Search for the cell housing the specified text and yield its [x, y] center coordinate. 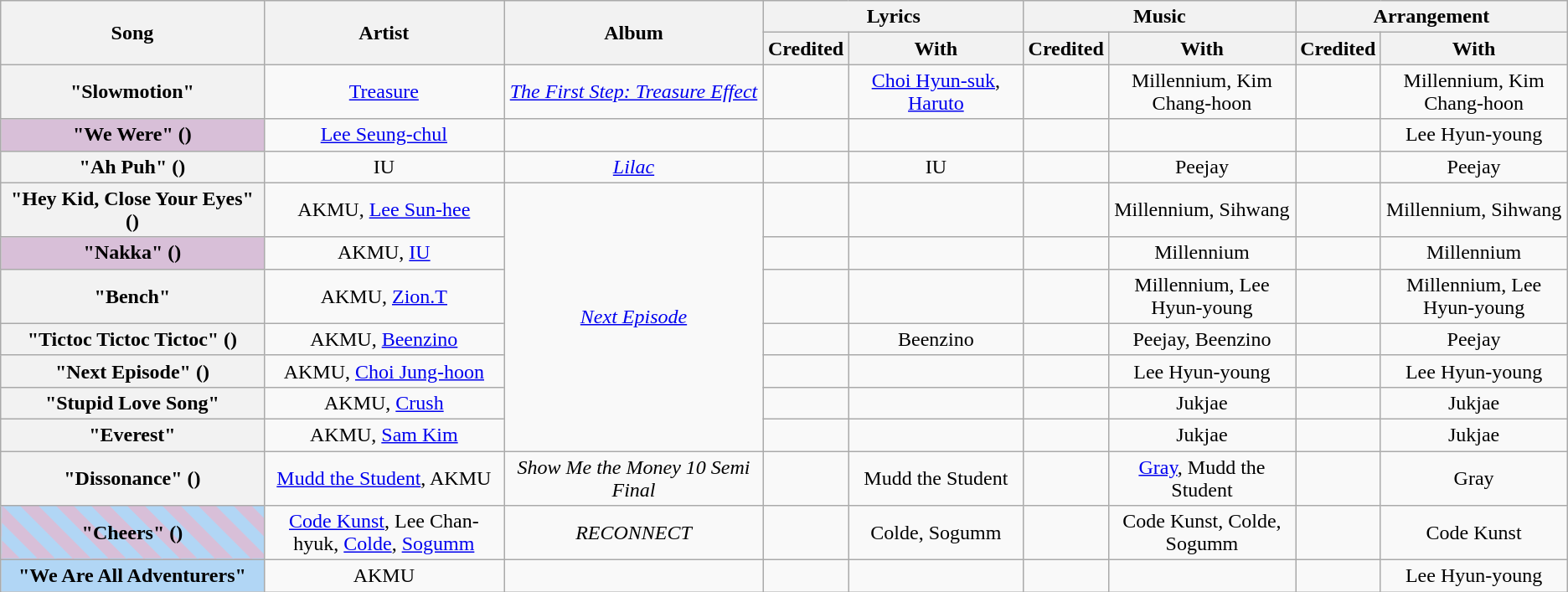
"Bench" [132, 296]
AKMU, Lee Sun-hee [384, 209]
"Dissonance" () [132, 477]
Song [132, 33]
Lee Seung-chul [384, 135]
Treasure [384, 92]
Lilac [634, 167]
Lyrics [893, 17]
AKMU, Crush [384, 403]
Next Episode [634, 317]
Beenzino [936, 339]
"We Were" () [132, 135]
"Slowmotion" [132, 92]
"We Are All Adventurers" [132, 576]
AKMU, IU [384, 253]
Show Me the Money 10 Semi Final [634, 477]
Artist [384, 33]
AKMU, Zion.T [384, 296]
Music [1159, 17]
AKMU, Choi Jung-hoon [384, 371]
Peejay, Beenzino [1201, 339]
Mudd the Student, AKMU [384, 477]
Choi Hyun-suk, Haruto [936, 92]
RECONNECT [634, 533]
Gray, Mudd the Student [1201, 477]
Mudd the Student [936, 477]
"Stupid Love Song" [132, 403]
Code Kunst, Colde, Sogumm [1201, 533]
AKMU, Sam Kim [384, 435]
"Cheers" () [132, 533]
Code Kunst, Lee Chan-hyuk, Colde, Sogumm [384, 533]
AKMU, Beenzino [384, 339]
"Tictoc Tictoc Tictoc" () [132, 339]
"Next Episode" () [132, 371]
"Everest" [132, 435]
Album [634, 33]
Arrangement [1432, 17]
Colde, Sogumm [936, 533]
Code Kunst [1474, 533]
The First Step: Treasure Effect [634, 92]
"Nakka" () [132, 253]
AKMU [384, 576]
Gray [1474, 477]
"Ah Puh" () [132, 167]
"Hey Kid, Close Your Eyes" () [132, 209]
